Find where the given text appears and provide that cell's center as [X, Y] coordinate. 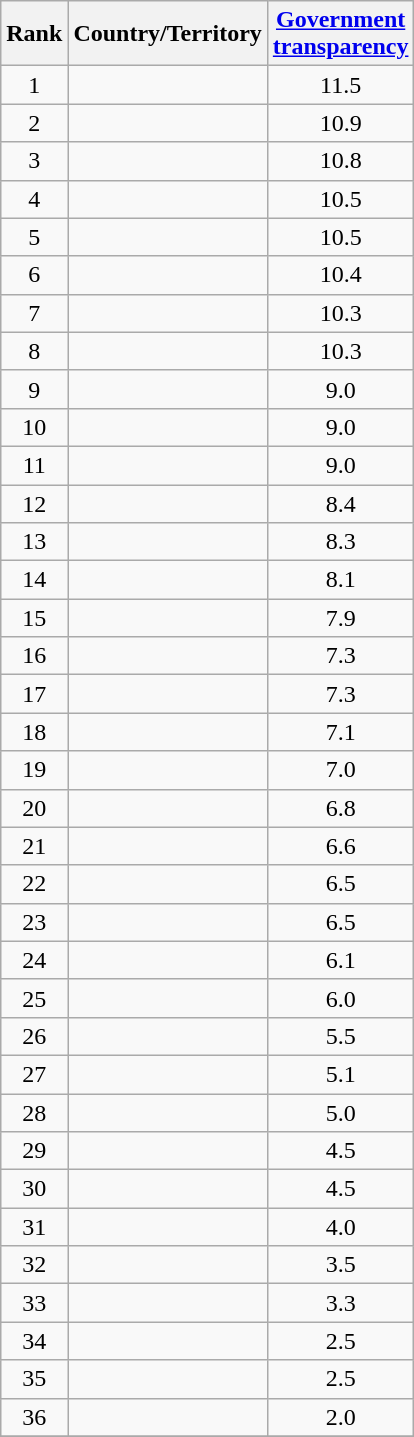
7 [34, 313]
11 [34, 465]
14 [34, 580]
35 [34, 1379]
6.8 [340, 808]
8.3 [340, 542]
26 [34, 1036]
3 [34, 161]
10 [34, 427]
5.1 [340, 1074]
10.4 [340, 275]
34 [34, 1341]
18 [34, 732]
33 [34, 1303]
24 [34, 960]
15 [34, 618]
4 [34, 199]
36 [34, 1417]
8 [34, 351]
10.9 [340, 123]
32 [34, 1265]
2.0 [340, 1417]
5.5 [340, 1036]
1 [34, 85]
6.6 [340, 846]
Country/Territory [168, 34]
28 [34, 1113]
7.0 [340, 770]
4.0 [340, 1227]
8.4 [340, 503]
Government transparency [340, 34]
29 [34, 1151]
7.9 [340, 618]
19 [34, 770]
12 [34, 503]
5 [34, 237]
27 [34, 1074]
31 [34, 1227]
20 [34, 808]
30 [34, 1189]
3.3 [340, 1303]
2 [34, 123]
5.0 [340, 1113]
10.8 [340, 161]
3.5 [340, 1265]
8.1 [340, 580]
21 [34, 846]
6.1 [340, 960]
23 [34, 922]
17 [34, 694]
6 [34, 275]
Rank [34, 34]
7.1 [340, 732]
22 [34, 884]
13 [34, 542]
6.0 [340, 998]
9 [34, 389]
11.5 [340, 85]
16 [34, 656]
25 [34, 998]
